Determine the (X, Y) coordinate at the center of the cell enclosing the given text.  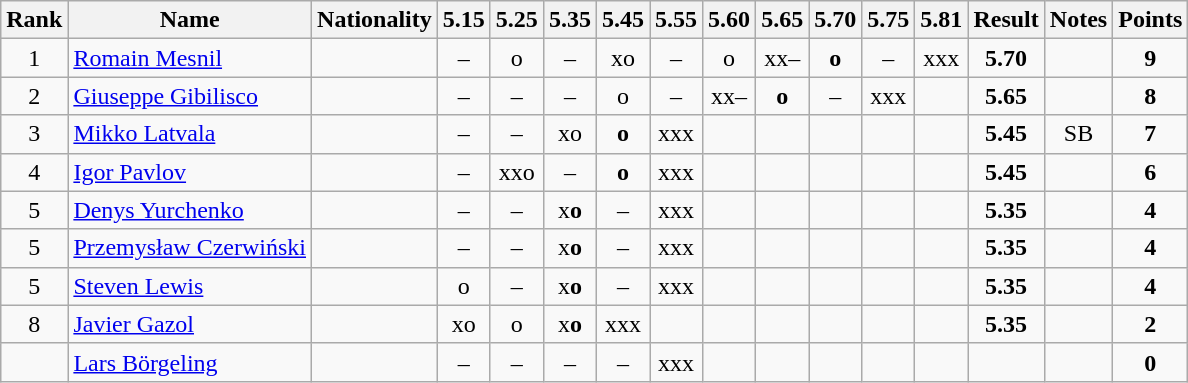
Lars Börgeling (190, 362)
5.60 (730, 20)
SB (1078, 134)
6 (1150, 172)
Przemysław Czerwiński (190, 248)
5.55 (676, 20)
Result (1006, 20)
Javier Gazol (190, 324)
Nationality (375, 20)
Mikko Latvala (190, 134)
9 (1150, 58)
1 (34, 58)
5.81 (942, 20)
xxo (516, 172)
3 (34, 134)
7 (1150, 134)
Name (190, 20)
5.15 (464, 20)
Igor Pavlov (190, 172)
5.25 (516, 20)
0 (1150, 362)
5.75 (888, 20)
Notes (1078, 20)
Giuseppe Gibilisco (190, 96)
Steven Lewis (190, 286)
Denys Yurchenko (190, 210)
Points (1150, 20)
Rank (34, 20)
Romain Mesnil (190, 58)
